For the text-containing cell, return its midpoint in [x, y] coordinate format. 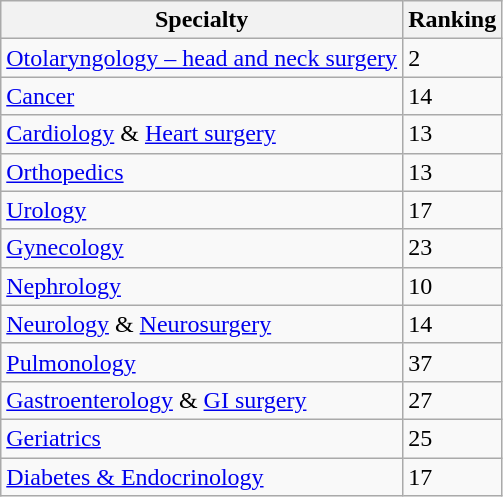
23 [452, 248]
10 [452, 286]
Neurology & Neurosurgery [202, 324]
Gynecology [202, 248]
37 [452, 362]
Geriatrics [202, 438]
Gastroenterology & GI surgery [202, 400]
Cardiology & Heart surgery [202, 134]
Ranking [452, 20]
25 [452, 438]
Otolaryngology – head and neck surgery [202, 58]
2 [452, 58]
Orthopedics [202, 172]
Pulmonology [202, 362]
Nephrology [202, 286]
Diabetes & Endocrinology [202, 477]
27 [452, 400]
Urology [202, 210]
Cancer [202, 96]
Specialty [202, 20]
